From the cell containing the given text, extract its center point as (x, y) coordinate. 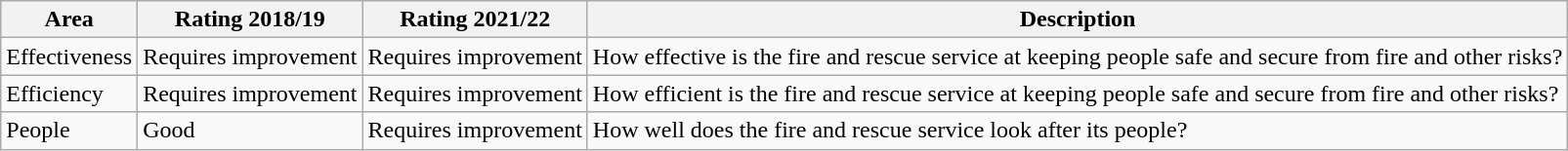
How efficient is the fire and rescue service at keeping people safe and secure from fire and other risks? (1078, 94)
People (69, 131)
Rating 2018/19 (250, 19)
Description (1078, 19)
How effective is the fire and rescue service at keeping people safe and secure from fire and other risks? (1078, 57)
Effectiveness (69, 57)
Area (69, 19)
How well does the fire and rescue service look after its people? (1078, 131)
Rating 2021/22 (475, 19)
Good (250, 131)
Efficiency (69, 94)
